Search for the cell housing the specified text and yield its (x, y) center coordinate. 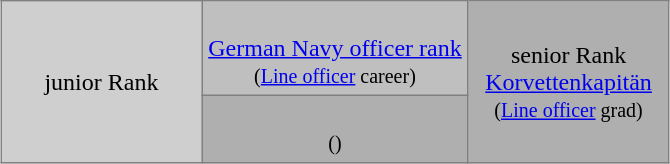
junior Rank (101, 82)
senior RankKorvettenkapitän (Line officer grad) (568, 82)
German Navy officer rank(Line officer career) (336, 48)
() (336, 129)
